Return the (X, Y) coordinate for the center point of the cell that contains the specified text.  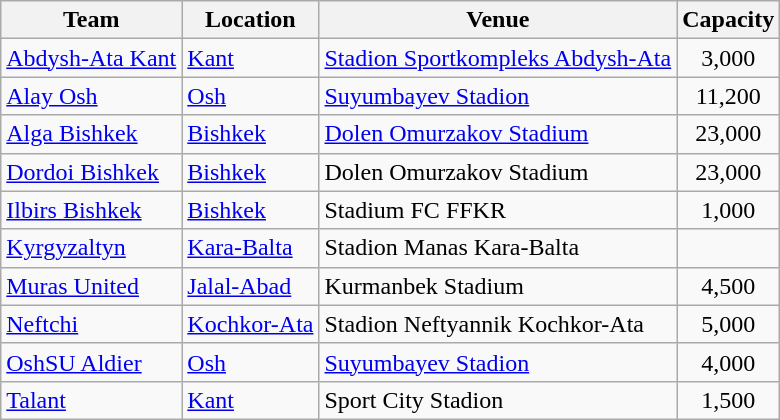
Kurmanbek Stadium (498, 286)
Alga Bishkek (92, 134)
Dordoi Bishkek (92, 172)
Ilbirs Bishkek (92, 210)
1,000 (728, 210)
1,500 (728, 400)
Alay Osh (92, 96)
Talant (92, 400)
4,000 (728, 362)
Kochkor-Ata (250, 324)
Location (250, 20)
Venue (498, 20)
Sport City Stadion (498, 400)
Muras United (92, 286)
Team (92, 20)
Kyrgyzaltyn (92, 248)
Capacity (728, 20)
3,000 (728, 58)
OshSU Aldier (92, 362)
Stadium FC FFKR (498, 210)
Stadion Manas Kara-Balta (498, 248)
Stadion Neftyannik Kochkor-Ata (498, 324)
11,200 (728, 96)
Abdysh-Ata Kant (92, 58)
4,500 (728, 286)
Stadion Sportkompleks Abdysh-Ata (498, 58)
Jalal-Abad (250, 286)
Neftchi (92, 324)
5,000 (728, 324)
Kara-Balta (250, 248)
